Return the (X, Y) coordinate for the center point of the cell that contains the specified text.  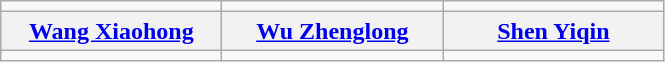
Wu Zhenglong (332, 31)
Shen Yiqin (554, 31)
Wang Xiaohong (112, 31)
